From the cell containing the given text, extract its center point as (X, Y) coordinate. 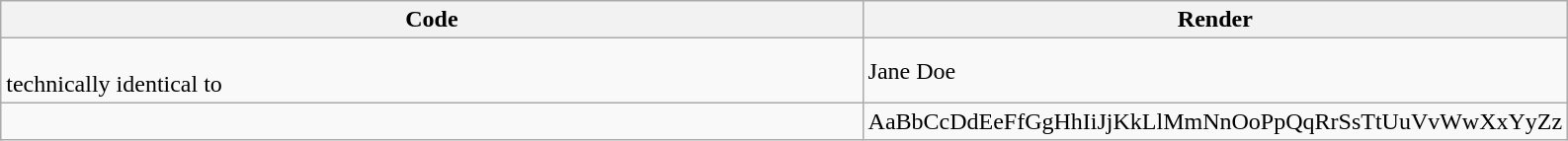
Render (1215, 20)
Jane Doe (1215, 71)
Code (432, 20)
AaBbCcDdEeFfGgHhIiJjKkLlMmNnOoPpQqRrSsTtUuVvWwXxYyZz (1215, 121)
technically identical to (432, 71)
